Output the (x, y) coordinate of the center of the cell containing the given text.  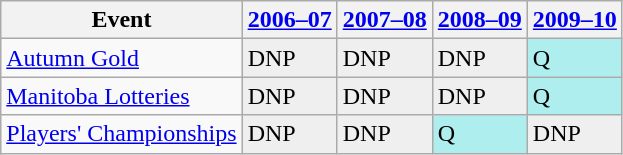
2008–09 (480, 20)
2006–07 (290, 20)
Event (122, 20)
Manitoba Lotteries (122, 96)
Players' Championships (122, 134)
2009–10 (574, 20)
Autumn Gold (122, 58)
2007–08 (384, 20)
